Return the [x, y] coordinate for the center point of the cell that contains the specified text.  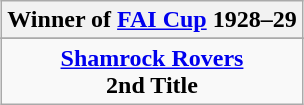
Shamrock Rovers2nd Title [152, 72]
Winner of FAI Cup 1928–29 [152, 20]
